Output the (x, y) coordinate of the center of the cell containing the given text.  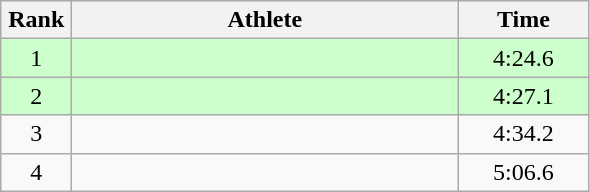
Time (524, 20)
4 (36, 172)
2 (36, 96)
Athlete (265, 20)
Rank (36, 20)
1 (36, 58)
5:06.6 (524, 172)
3 (36, 134)
4:24.6 (524, 58)
4:27.1 (524, 96)
4:34.2 (524, 134)
